Extract the (X, Y) coordinate from the center of the cell holding the provided text.  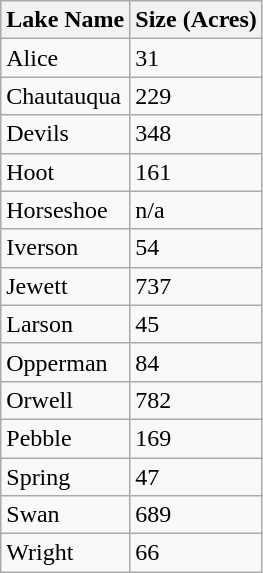
782 (196, 400)
84 (196, 362)
Hoot (66, 172)
Alice (66, 58)
Horseshoe (66, 210)
Wright (66, 553)
Opperman (66, 362)
Spring (66, 477)
66 (196, 553)
Chautauqua (66, 96)
Iverson (66, 248)
348 (196, 134)
Orwell (66, 400)
Lake Name (66, 20)
45 (196, 324)
229 (196, 96)
Pebble (66, 438)
737 (196, 286)
689 (196, 515)
Swan (66, 515)
Jewett (66, 286)
Size (Acres) (196, 20)
Devils (66, 134)
169 (196, 438)
161 (196, 172)
Larson (66, 324)
47 (196, 477)
n/a (196, 210)
54 (196, 248)
31 (196, 58)
